Determine the [x, y] coordinate at the center of the cell enclosing the given text.  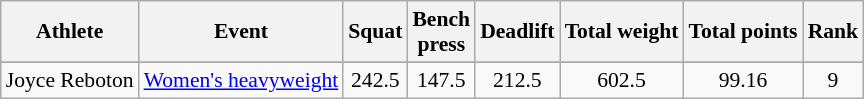
Rank [834, 32]
99.16 [742, 80]
Women's heavyweight [242, 80]
212.5 [517, 80]
602.5 [622, 80]
242.5 [375, 80]
Event [242, 32]
147.5 [441, 80]
Athlete [70, 32]
Total points [742, 32]
Total weight [622, 32]
9 [834, 80]
Deadlift [517, 32]
Benchpress [441, 32]
Squat [375, 32]
Joyce Reboton [70, 80]
